From the cell containing the given text, extract its center point as [x, y] coordinate. 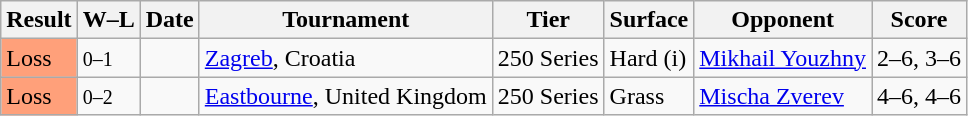
W–L [108, 20]
Mikhail Youzhny [783, 58]
Score [920, 20]
Opponent [783, 20]
2–6, 3–6 [920, 58]
Hard (i) [649, 58]
Mischa Zverev [783, 96]
Tournament [346, 20]
Result [39, 20]
0–2 [108, 96]
0–1 [108, 58]
4–6, 4–6 [920, 96]
Surface [649, 20]
Grass [649, 96]
Eastbourne, United Kingdom [346, 96]
Tier [548, 20]
Date [170, 20]
Zagreb, Croatia [346, 58]
